Locate the cell with the specified text and output its (x, y) center coordinate. 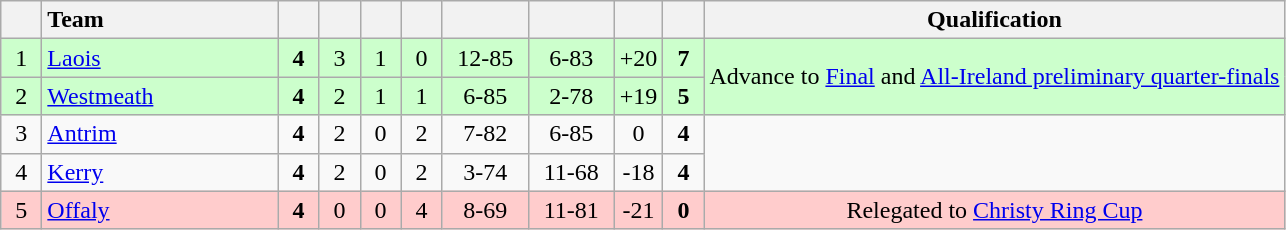
Kerry (160, 172)
7 (684, 58)
Laois (160, 58)
Relegated to Christy Ring Cup (994, 210)
Advance to Final and All-Ireland preliminary quarter-finals (994, 77)
12-85 (485, 58)
7-82 (485, 134)
Westmeath (160, 96)
+19 (638, 96)
11-81 (571, 210)
Team (160, 20)
Antrim (160, 134)
2-78 (571, 96)
-21 (638, 210)
+20 (638, 58)
Qualification (994, 20)
8-69 (485, 210)
11-68 (571, 172)
Offaly (160, 210)
6-83 (571, 58)
3-74 (485, 172)
-18 (638, 172)
